Provide the [x, y] coordinate of the cell's center where the given text is located.  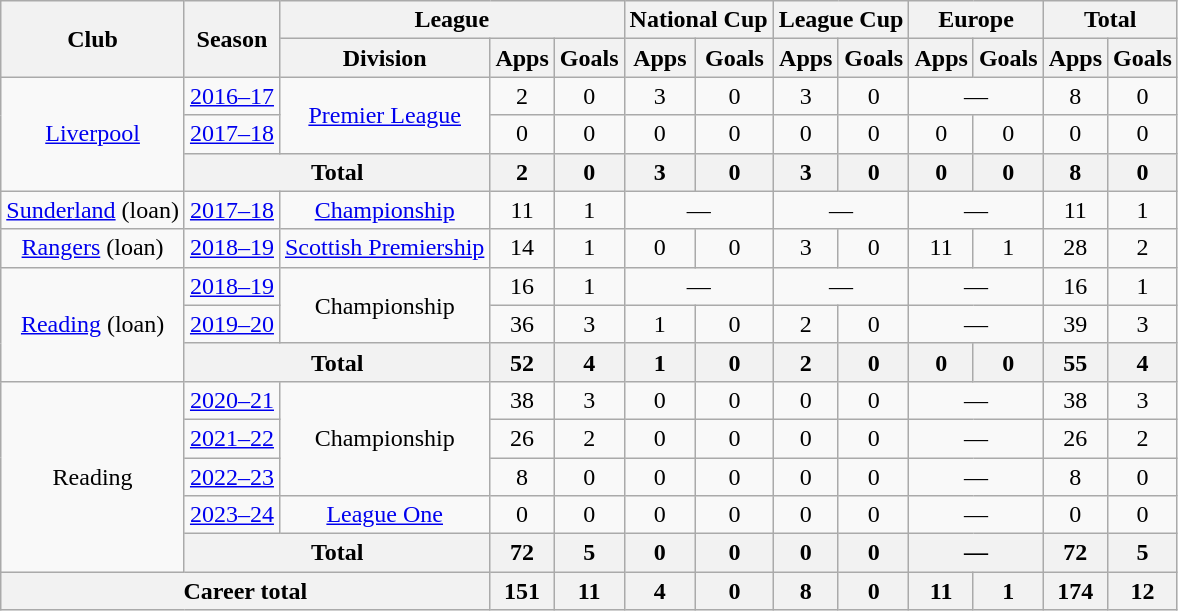
Europe [976, 20]
55 [1075, 362]
League One [384, 515]
174 [1075, 591]
28 [1075, 248]
2016–17 [232, 96]
Scottish Premiership [384, 248]
2019–20 [232, 324]
36 [522, 324]
Club [93, 39]
14 [522, 248]
Reading [93, 476]
National Cup [698, 20]
League [452, 20]
League Cup [841, 20]
Reading (loan) [93, 324]
Division [384, 58]
Rangers (loan) [93, 248]
2021–22 [232, 438]
Career total [246, 591]
Premier League [384, 115]
39 [1075, 324]
2020–21 [232, 400]
Sunderland (loan) [93, 210]
151 [522, 591]
12 [1143, 591]
2022–23 [232, 477]
Liverpool [93, 134]
2023–24 [232, 515]
52 [522, 362]
Season [232, 39]
